Return the (X, Y) coordinate for the center point of the cell that contains the specified text.  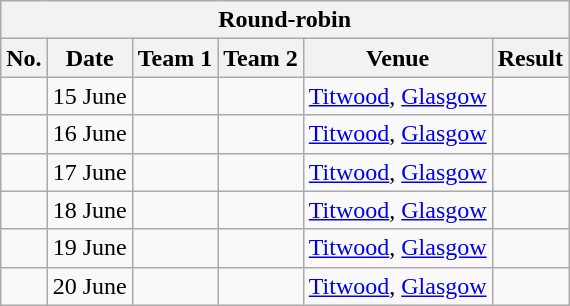
No. (24, 58)
Round-robin (285, 20)
Date (90, 58)
Result (530, 58)
17 June (90, 172)
15 June (90, 96)
Venue (398, 58)
Team 2 (261, 58)
18 June (90, 210)
19 June (90, 248)
20 June (90, 286)
Team 1 (175, 58)
16 June (90, 134)
